Pinpoint the cell where the given text exists, returning its (x, y) midpoint coordinate. 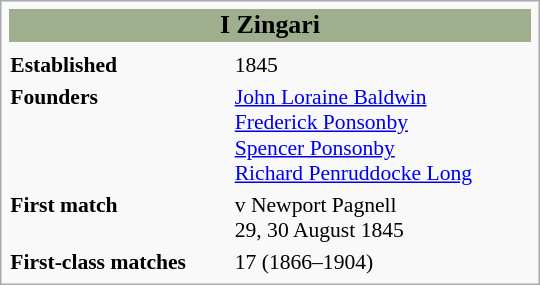
Established (120, 65)
I Zingari (270, 26)
First match (120, 217)
First-class matches (120, 261)
1845 (382, 65)
v Newport Pagnell29, 30 August 1845 (382, 217)
John Loraine BaldwinFrederick PonsonbySpencer PonsonbyRichard Penruddocke Long (382, 134)
17 (1866–1904) (382, 261)
Founders (120, 134)
